Locate the cell with the specified text and output its (x, y) center coordinate. 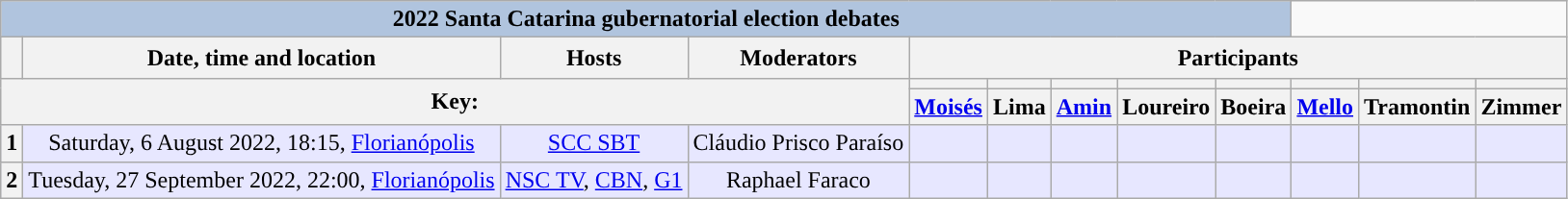
NSC TV, CBN, G1 (593, 180)
Moderators (798, 58)
Mello (1325, 107)
Hosts (593, 58)
2022 Santa Catarina gubernatorial election debates (646, 19)
Saturday, 6 August 2022, 18:15, Florianópolis (262, 143)
Loureiro (1166, 107)
2 (12, 180)
Tramontin (1418, 107)
1 (12, 143)
Participants (1239, 58)
Amin (1084, 107)
SCC SBT (593, 143)
Tuesday, 27 September 2022, 22:00, Florianópolis (262, 180)
Zimmer (1522, 107)
Boeira (1254, 107)
Date, time and location (262, 58)
Key: (455, 102)
Cláudio Prisco Paraíso (798, 143)
Raphael Faraco (798, 180)
Lima (1019, 107)
Moisés (949, 107)
